Pinpoint the cell where the given text exists, returning its [x, y] midpoint coordinate. 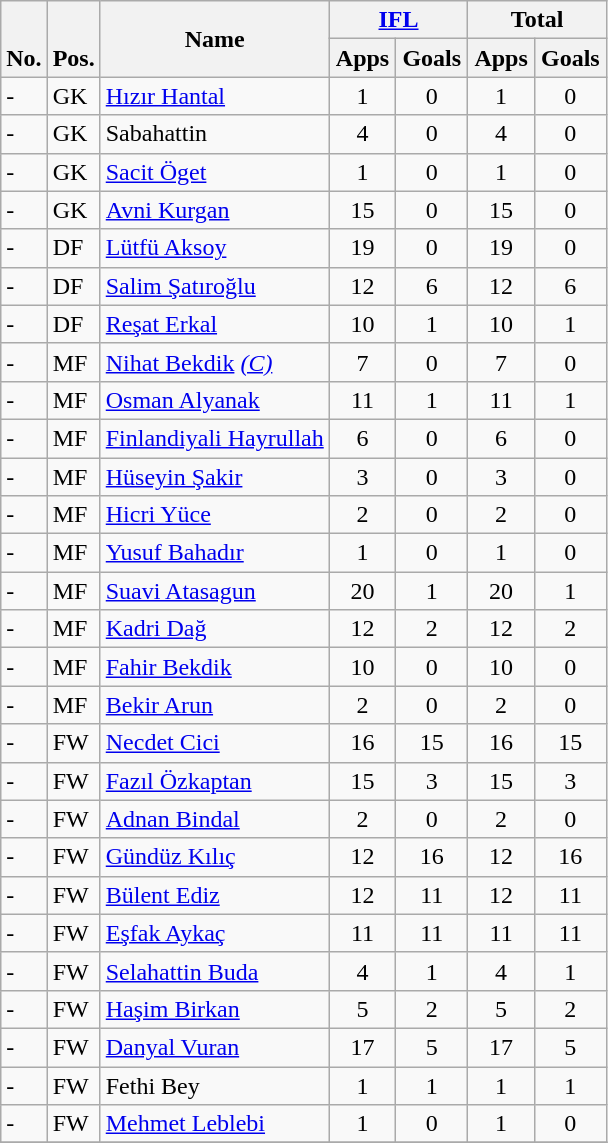
Eşfak Aykaç [214, 933]
Bekir Arun [214, 705]
Sacit Öget [214, 172]
Kadri Dağ [214, 629]
IFL [398, 20]
Necdet Cici [214, 743]
Osman Alyanak [214, 400]
Name [214, 39]
Adnan Bindal [214, 819]
Haşim Birkan [214, 1009]
Reşat Erkal [214, 324]
Salim Şatıroğlu [214, 286]
Gündüz Kılıç [214, 857]
Sabahattin [214, 134]
Finlandiyali Hayrullah [214, 438]
Selahattin Buda [214, 971]
Fazıl Özkaptan [214, 781]
Nihat Bekdik (C) [214, 362]
Hicri Yüce [214, 515]
Hızır Hantal [214, 96]
Suavi Atasagun [214, 591]
No. [24, 39]
Lütfü Aksoy [214, 248]
Bülent Ediz [214, 895]
Fethi Bey [214, 1085]
Fahir Bekdik [214, 667]
Pos. [74, 39]
Total [538, 20]
Avni Kurgan [214, 210]
Mehmet Leblebi [214, 1124]
Yusuf Bahadır [214, 553]
Danyal Vuran [214, 1047]
Hüseyin Şakir [214, 477]
